Return [X, Y] of the center of cell containing provided text 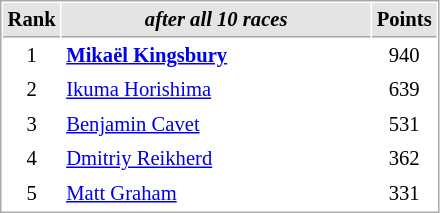
531 [404, 124]
Ikuma Horishima [216, 90]
after all 10 races [216, 20]
1 [32, 56]
Mikaël Kingsbury [216, 56]
4 [32, 158]
5 [32, 194]
Dmitriy Reikherd [216, 158]
331 [404, 194]
639 [404, 90]
940 [404, 56]
Points [404, 20]
Benjamin Cavet [216, 124]
Matt Graham [216, 194]
3 [32, 124]
Rank [32, 20]
2 [32, 90]
362 [404, 158]
